Search for the cell housing the specified text and yield its [x, y] center coordinate. 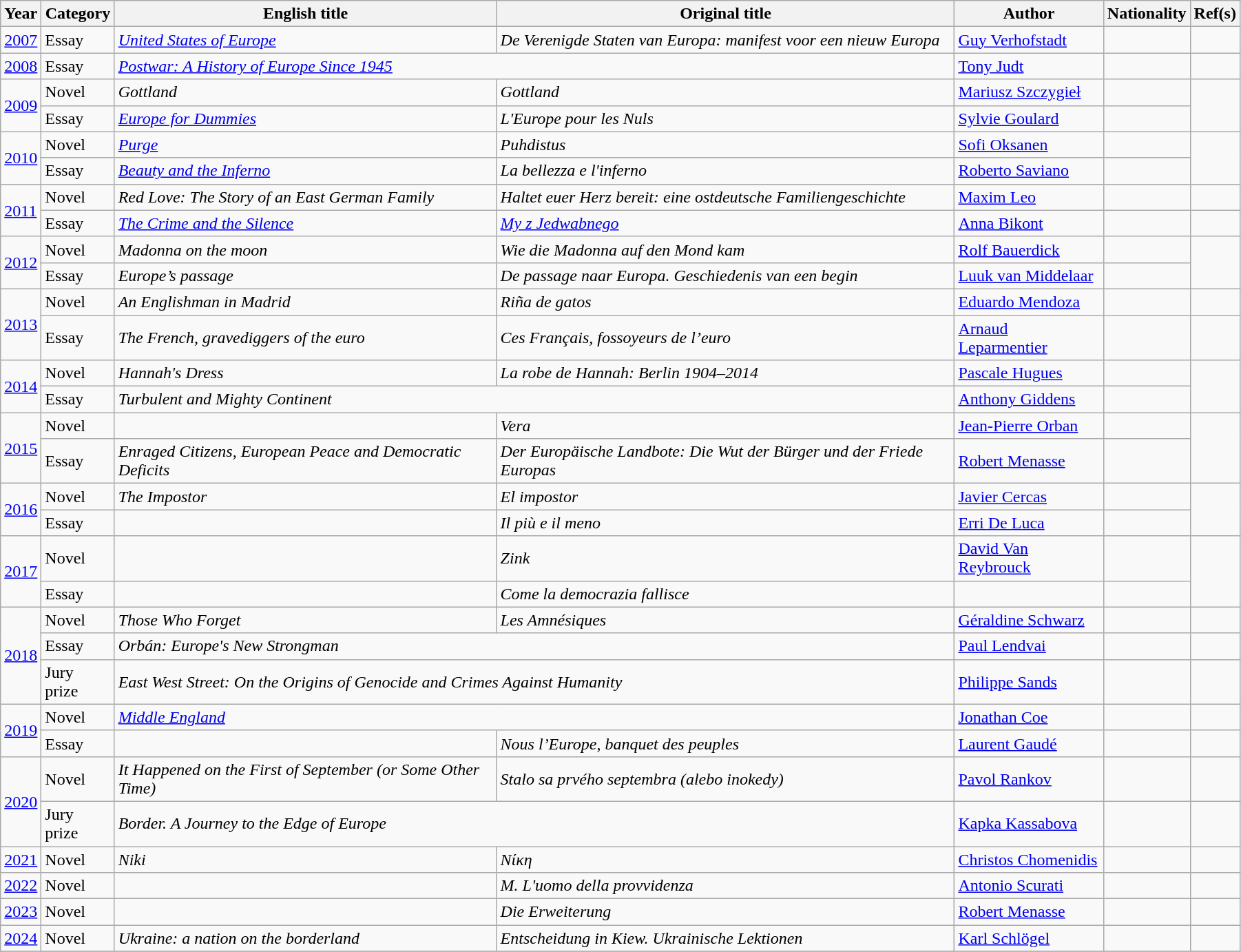
L'Europe pour les Nuls [726, 118]
Anna Bikont [1029, 223]
Hannah's Dress [306, 373]
Anthony Giddens [1029, 400]
Ces Français, fossoyeurs de l’euro [726, 338]
Νίκη [726, 859]
Géraldine Schwarz [1029, 620]
Zink [726, 558]
Ref(s) [1215, 14]
Niki [306, 859]
Postwar: A History of Europe Since 1945 [534, 66]
2013 [21, 324]
2016 [21, 510]
Antonio Scurati [1029, 886]
David Van Reybrouck [1029, 558]
Les Amnésiques [726, 620]
Kapka Kassabova [1029, 824]
Come la democrazia fallisce [726, 594]
Mariusz Szczygieł [1029, 92]
Tony Judt [1029, 66]
Wie die Madonna auf den Mond kam [726, 249]
Guy Verhofstadt [1029, 40]
Red Love: The Story of an East German Family [306, 197]
Die Erweiterung [726, 912]
It Happened on the First of September (or Some Other Time) [306, 778]
Arnaud Leparmentier [1029, 338]
Maxim Leo [1029, 197]
Madonna on the moon [306, 249]
Nationality [1147, 14]
2015 [21, 448]
Those Who Forget [306, 620]
Orbán: Europe's New Strongman [534, 646]
Original title [726, 14]
Christos Chomenidis [1029, 859]
2023 [21, 912]
2012 [21, 262]
Ukraine: a nation on the borderland [306, 938]
Nous l’Europe, banquet des peuples [726, 743]
Riña de gatos [726, 302]
Category [78, 14]
The Crime and the Silence [306, 223]
El impostor [726, 497]
Europe’s passage [306, 276]
Sofi Oksanen [1029, 145]
De passage naar Europa. Geschiedenis van een begin [726, 276]
United States of Europe [306, 40]
2024 [21, 938]
2014 [21, 386]
Javier Cercas [1029, 497]
Haltet euer Herz bereit: eine ostdeutsche Familiengeschichte [726, 197]
Europe for Dummies [306, 118]
Karl Schlögel [1029, 938]
Entscheidung in Kiew. Ukrainische Lektionen [726, 938]
De Verenigde Staten van Europa: manifest voor een nieuw Europa [726, 40]
Puhdistus [726, 145]
East West Street: On the Origins of Genocide and Crimes Against Humanity [534, 682]
An Englishman in Madrid [306, 302]
Pascale Hugues [1029, 373]
Border. A Journey to the Edge of Europe [534, 824]
Laurent Gaudé [1029, 743]
2007 [21, 40]
English title [306, 14]
Beauty and the Inferno [306, 171]
Jean-Pierre Orban [1029, 426]
2022 [21, 886]
2020 [21, 801]
Year [21, 14]
Il più e il meno [726, 523]
2021 [21, 859]
Enraged Citizens, European Peace and Democratic Deficits [306, 462]
The Impostor [306, 497]
Eduardo Mendoza [1029, 302]
Middle England [534, 717]
Luuk van Middelaar [1029, 276]
M. L'uomo della provvidenza [726, 886]
Pavol Rankov [1029, 778]
2010 [21, 158]
My z Jedwabnego [726, 223]
Philippe Sands [1029, 682]
2008 [21, 66]
Purge [306, 145]
2017 [21, 572]
Author [1029, 14]
2009 [21, 105]
Der Europäische Landbote: Die Wut der Bürger und der Friede Europas [726, 462]
Vera [726, 426]
Rolf Bauerdick [1029, 249]
2011 [21, 210]
2019 [21, 730]
2018 [21, 656]
Roberto Saviano [1029, 171]
Stalo sa prvého septembra (alebo inokedy) [726, 778]
Jonathan Coe [1029, 717]
The French, gravediggers of the euro [306, 338]
Paul Lendvai [1029, 646]
Turbulent and Mighty Continent [534, 400]
Sylvie Goulard [1029, 118]
Erri De Luca [1029, 523]
La bellezza e l'inferno [726, 171]
La robe de Hannah: Berlin 1904–2014 [726, 373]
